Output the [X, Y] coordinate of the center of the cell containing the given text.  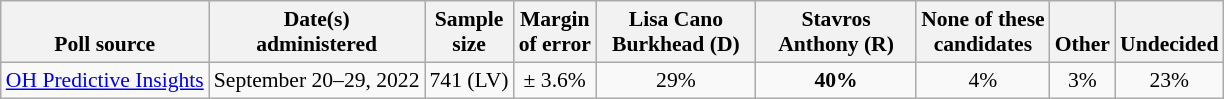
StavrosAnthony (R) [836, 32]
Date(s)administered [317, 32]
29% [676, 80]
Undecided [1169, 32]
Marginof error [555, 32]
4% [983, 80]
None of thesecandidates [983, 32]
Other [1082, 32]
23% [1169, 80]
Lisa CanoBurkhead (D) [676, 32]
OH Predictive Insights [105, 80]
± 3.6% [555, 80]
September 20–29, 2022 [317, 80]
741 (LV) [468, 80]
Samplesize [468, 32]
Poll source [105, 32]
40% [836, 80]
3% [1082, 80]
